Pinpoint the cell where the given text exists, returning its [x, y] midpoint coordinate. 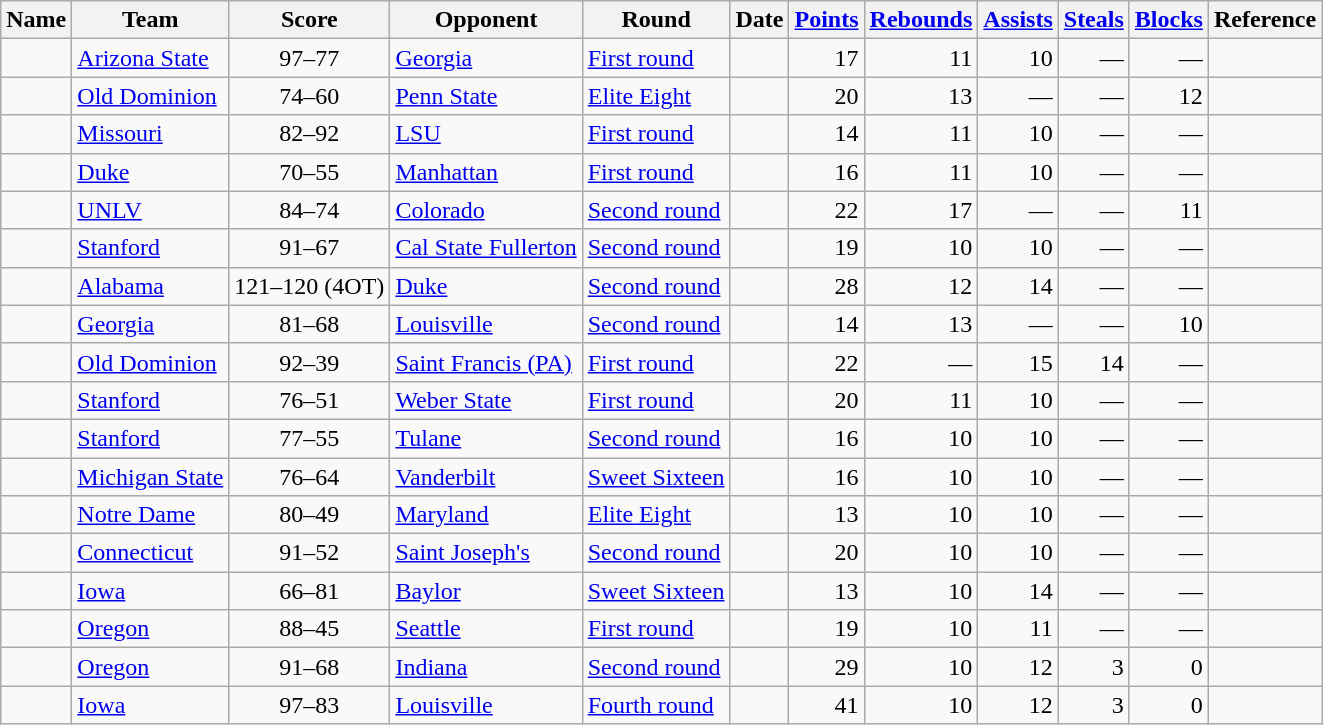
41 [826, 705]
29 [826, 667]
Vanderbilt [486, 477]
Maryland [486, 515]
28 [826, 286]
91–52 [310, 553]
77–55 [310, 438]
Arizona State [150, 58]
Score [310, 20]
Manhattan [486, 172]
81–68 [310, 324]
Points [826, 20]
Name [36, 20]
91–68 [310, 667]
Connecticut [150, 553]
Assists [1018, 20]
Saint Francis (PA) [486, 362]
121–120 (4OT) [310, 286]
66–81 [310, 591]
Indiana [486, 667]
84–74 [310, 210]
76–51 [310, 400]
Notre Dame [150, 515]
Reference [1264, 20]
74–60 [310, 96]
Penn State [486, 96]
97–83 [310, 705]
Tulane [486, 438]
Fourth round [656, 705]
Michigan State [150, 477]
97–77 [310, 58]
Cal State Fullerton [486, 248]
Saint Joseph's [486, 553]
Baylor [486, 591]
82–92 [310, 134]
Team [150, 20]
Steals [1094, 20]
Seattle [486, 629]
76–64 [310, 477]
Rebounds [921, 20]
88–45 [310, 629]
Alabama [150, 286]
LSU [486, 134]
UNLV [150, 210]
Colorado [486, 210]
Date [760, 20]
Weber State [486, 400]
15 [1018, 362]
92–39 [310, 362]
Blocks [1168, 20]
70–55 [310, 172]
Missouri [150, 134]
Round [656, 20]
80–49 [310, 515]
Opponent [486, 20]
91–67 [310, 248]
